Detect which cell encompasses the target text, then output its (x, y) center coordinate. 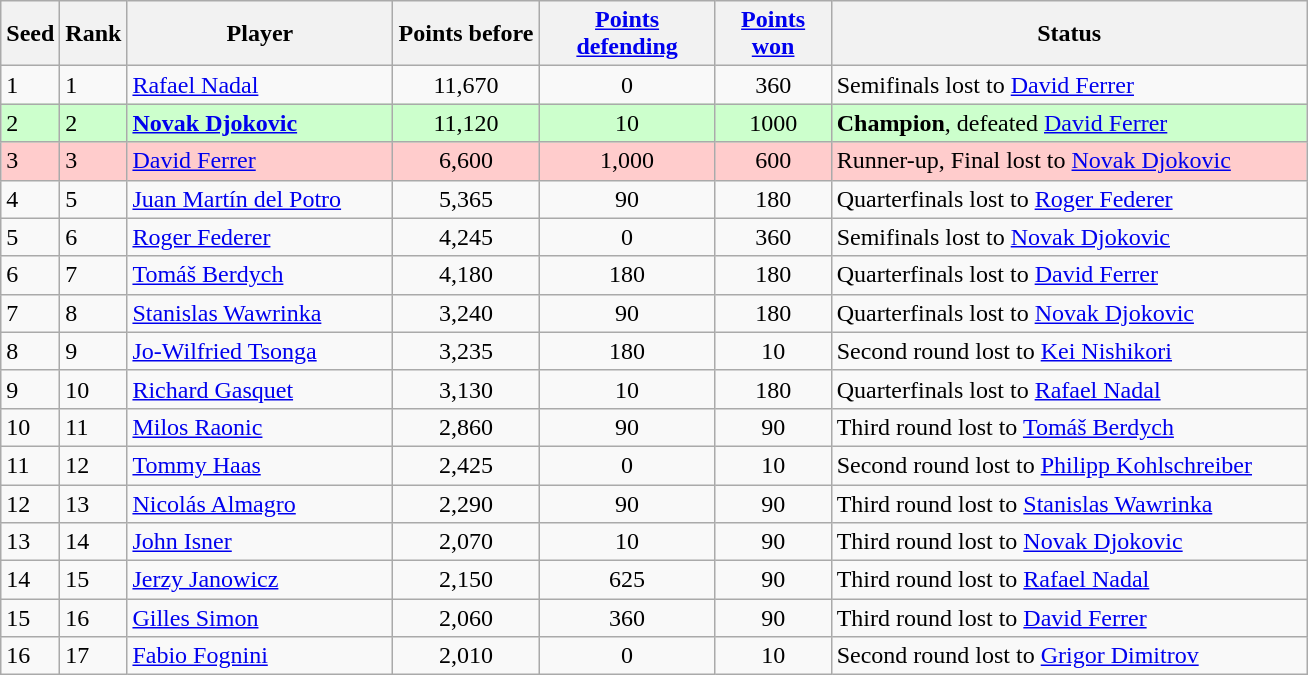
Third round lost to Rafael Nadal (1069, 580)
Rank (94, 34)
3,235 (466, 351)
Richard Gasquet (260, 389)
Second round lost to Philipp Kohlschreiber (1069, 465)
1000 (773, 123)
Second round lost to Grigor Dimitrov (1069, 656)
Third round lost to David Ferrer (1069, 618)
Gilles Simon (260, 618)
Tomáš Berdych (260, 275)
600 (773, 161)
4 (30, 199)
Second round lost to Kei Nishikori (1069, 351)
17 (94, 656)
11,670 (466, 85)
Points defending (627, 34)
Third round lost to Tomáš Berdych (1069, 427)
4,245 (466, 237)
Rafael Nadal (260, 85)
3,240 (466, 313)
2,290 (466, 503)
Quarterfinals lost to Roger Federer (1069, 199)
Status (1069, 34)
Third round lost to Stanislas Wawrinka (1069, 503)
3,130 (466, 389)
5,365 (466, 199)
2,060 (466, 618)
Novak Djokovic (260, 123)
2,425 (466, 465)
Points before (466, 34)
Third round lost to Novak Djokovic (1069, 542)
625 (627, 580)
Jerzy Janowicz (260, 580)
6,600 (466, 161)
Points won (773, 34)
2,010 (466, 656)
4,180 (466, 275)
Quarterfinals lost to Rafael Nadal (1069, 389)
Fabio Fognini (260, 656)
Player (260, 34)
John Isner (260, 542)
David Ferrer (260, 161)
Jo-Wilfried Tsonga (260, 351)
Runner-up, Final lost to Novak Djokovic (1069, 161)
Roger Federer (260, 237)
Nicolás Almagro (260, 503)
Juan Martín del Potro (260, 199)
Champion, defeated David Ferrer (1069, 123)
Milos Raonic (260, 427)
2,070 (466, 542)
2,860 (466, 427)
Semifinals lost to David Ferrer (1069, 85)
Seed (30, 34)
1,000 (627, 161)
Quarterfinals lost to David Ferrer (1069, 275)
11,120 (466, 123)
Semifinals lost to Novak Djokovic (1069, 237)
Tommy Haas (260, 465)
Quarterfinals lost to Novak Djokovic (1069, 313)
Stanislas Wawrinka (260, 313)
2,150 (466, 580)
